For the text-containing cell, return its midpoint in [X, Y] coordinate format. 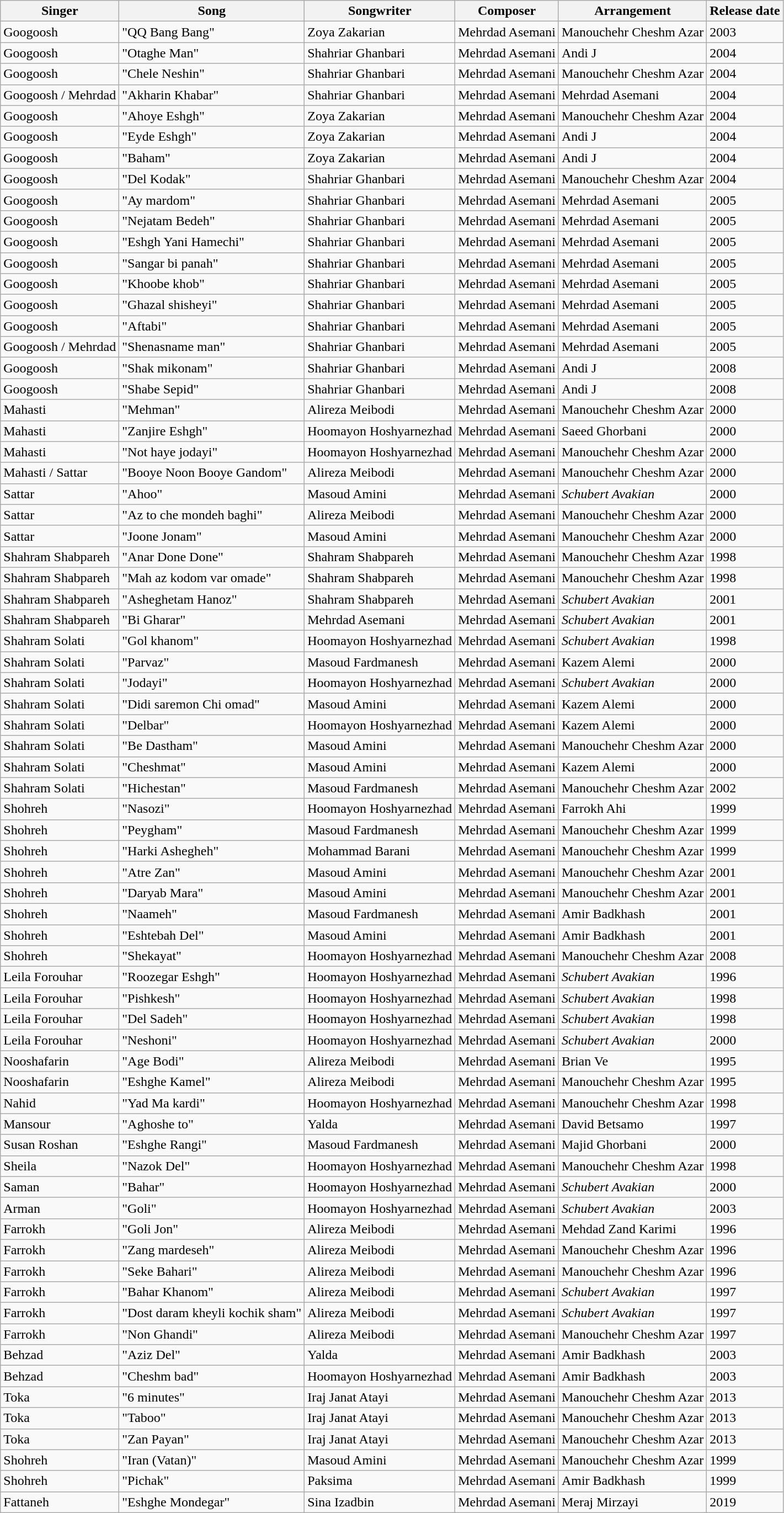
"Pishkesh" [212, 998]
"Seke Bahari" [212, 1271]
"Aziz Del" [212, 1355]
"Harki Ashegheh" [212, 851]
"Taboo" [212, 1418]
"Didi saremon Chi omad" [212, 704]
"Ay mardom" [212, 200]
"Bi Gharar" [212, 620]
"Parvaz" [212, 662]
"Mah az kodom var omade" [212, 578]
Arman [60, 1208]
Paksima [380, 1481]
Sheila [60, 1166]
"Cheshm bad" [212, 1376]
Saman [60, 1187]
"Nejatam Bedeh" [212, 221]
Mohammad Barani [380, 851]
"Peygham" [212, 830]
"Eshghe Mondegar" [212, 1502]
"Jodayi" [212, 683]
"Cheshmat" [212, 767]
"Az to che mondeh baghi" [212, 515]
"Baham" [212, 158]
"Daryab Mara" [212, 893]
"Eshgh Yani Hamechi" [212, 242]
"Not haye jodayi" [212, 452]
"Bahar Khanom" [212, 1292]
Arrangement [632, 11]
"Iran (Vatan)" [212, 1460]
"Zan Payan" [212, 1439]
"Atre Zan" [212, 872]
"Eshghe Rangi" [212, 1145]
"Zanjire Eshgh" [212, 431]
"Khoobe khob" [212, 284]
2002 [745, 788]
2019 [745, 1502]
Majid Ghorbani [632, 1145]
"Eyde Eshgh" [212, 137]
"Delbar" [212, 725]
"Goli" [212, 1208]
Songwriter [380, 11]
"Hichestan" [212, 788]
"Eshghe Kamel" [212, 1082]
"Ghazal shisheyi" [212, 305]
Susan Roshan [60, 1145]
"Aghoshe to" [212, 1124]
Saeed Ghorbani [632, 431]
Farrokh Ahi [632, 809]
"Shenasname man" [212, 347]
Mehdad Zand Karimi [632, 1229]
"Nasozi" [212, 809]
Singer [60, 11]
Fattaneh [60, 1502]
"Roozegar Eshgh" [212, 977]
"Gol khanom" [212, 641]
Brian Ve [632, 1061]
Song [212, 11]
"Aftabi" [212, 326]
"Otaghe Man" [212, 53]
"Shak mikonam" [212, 368]
"Pichak" [212, 1481]
"Anar Done Done" [212, 557]
"Yad Ma kardi" [212, 1103]
Nahid [60, 1103]
"Del Sadeh" [212, 1019]
Mansour [60, 1124]
Composer [507, 11]
"Booye Noon Booye Gandom" [212, 473]
"Bahar" [212, 1187]
"Goli Jon" [212, 1229]
"Zang mardeseh" [212, 1250]
Sina Izadbin [380, 1502]
"Asheghetam Hanoz" [212, 599]
"Del Kodak" [212, 179]
"Mehman" [212, 410]
"QQ Bang Bang" [212, 32]
Release date [745, 11]
"Ahoye Eshgh" [212, 116]
"Akharin Khabar" [212, 95]
"6 minutes" [212, 1397]
"Shekayat" [212, 956]
"Joone Jonam" [212, 536]
"Chele Neshin" [212, 74]
"Neshoni" [212, 1040]
"Non Ghandi" [212, 1334]
"Sangar bi panah" [212, 263]
"Be Dastham" [212, 746]
"Eshtebah Del" [212, 935]
Mahasti / Sattar [60, 473]
"Dost daram kheyli kochik sham" [212, 1313]
"Ahoo" [212, 494]
"Age Bodi" [212, 1061]
Meraj Mirzayi [632, 1502]
"Naameh" [212, 914]
"Shabe Sepid" [212, 389]
"Nazok Del" [212, 1166]
David Betsamo [632, 1124]
